Pinpoint the cell where the given text exists, returning its [x, y] midpoint coordinate. 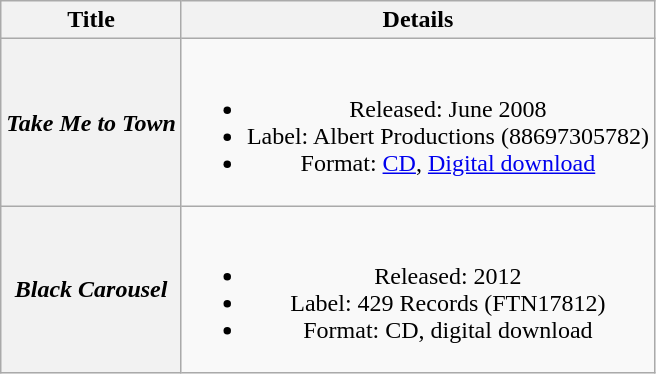
Details [418, 20]
Released: 2012Label: 429 Records (FTN17812)Format: CD, digital download [418, 290]
Released: June 2008Label: Albert Productions (88697305782)Format: CD, Digital download [418, 122]
Take Me to Town [92, 122]
Title [92, 20]
Black Carousel [92, 290]
